Search for the cell housing the specified text and yield its [x, y] center coordinate. 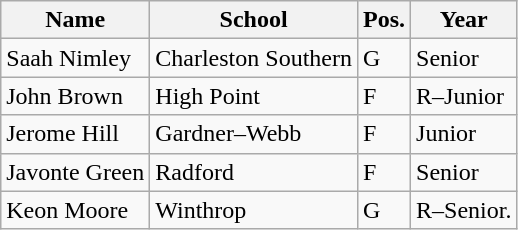
Junior [464, 134]
R–Senior. [464, 210]
Jerome Hill [76, 134]
Keon Moore [76, 210]
Gardner–Webb [254, 134]
Saah Nimley [76, 58]
Pos. [384, 20]
Radford [254, 172]
Winthrop [254, 210]
John Brown [76, 96]
Year [464, 20]
School [254, 20]
Javonte Green [76, 172]
Name [76, 20]
Charleston Southern [254, 58]
R–Junior [464, 96]
High Point [254, 96]
